Capture the cell that displays the provided text and extract its [X, Y] central coordinate. 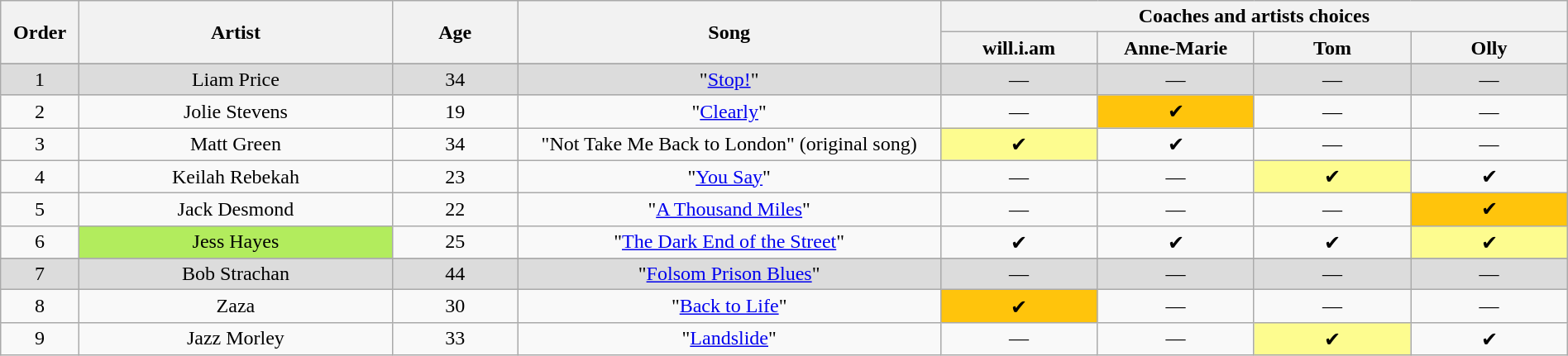
Jazz Morley [235, 339]
"Folsom Prison Blues" [729, 274]
"The Dark End of the Street" [729, 242]
1 [40, 79]
Bob Strachan [235, 274]
25 [455, 242]
"Stop!" [729, 79]
"A Thousand Miles" [729, 210]
"You Say" [729, 177]
9 [40, 339]
7 [40, 274]
Matt Green [235, 144]
"Landslide" [729, 339]
22 [455, 210]
"Back to Life" [729, 306]
19 [455, 112]
Artist [235, 32]
Song [729, 32]
3 [40, 144]
Zaza [235, 306]
Jolie Stevens [235, 112]
Anne-Marie [1176, 48]
30 [455, 306]
33 [455, 339]
44 [455, 274]
Coaches and artists choices [1254, 17]
"Clearly" [729, 112]
will.i.am [1019, 48]
2 [40, 112]
Liam Price [235, 79]
Jess Hayes [235, 242]
4 [40, 177]
Age [455, 32]
6 [40, 242]
"Not Take Me Back to London" (original song) [729, 144]
23 [455, 177]
Tom [1331, 48]
Olly [1489, 48]
5 [40, 210]
Order [40, 32]
8 [40, 306]
Jack Desmond [235, 210]
Keilah Rebekah [235, 177]
